Provide the (X, Y) coordinate of the cell's center where the given text is located.  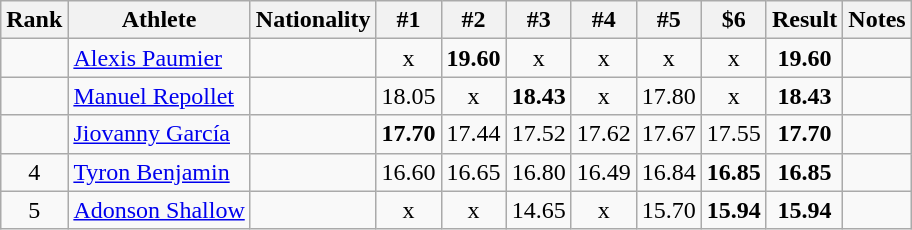
$6 (734, 20)
17.67 (668, 134)
Manuel Repollet (159, 96)
16.60 (408, 172)
16.49 (604, 172)
17.52 (538, 134)
18.05 (408, 96)
16.80 (538, 172)
Jiovanny García (159, 134)
16.65 (474, 172)
17.55 (734, 134)
Notes (877, 20)
16.84 (668, 172)
Athlete (159, 20)
#5 (668, 20)
#3 (538, 20)
#2 (474, 20)
5 (34, 210)
Tyron Benjamin (159, 172)
17.62 (604, 134)
#4 (604, 20)
Adonson Shallow (159, 210)
Result (804, 20)
Rank (34, 20)
#1 (408, 20)
Nationality (313, 20)
4 (34, 172)
Alexis Paumier (159, 58)
17.80 (668, 96)
17.44 (474, 134)
14.65 (538, 210)
15.70 (668, 210)
